Search for the cell housing the specified text and yield its (x, y) center coordinate. 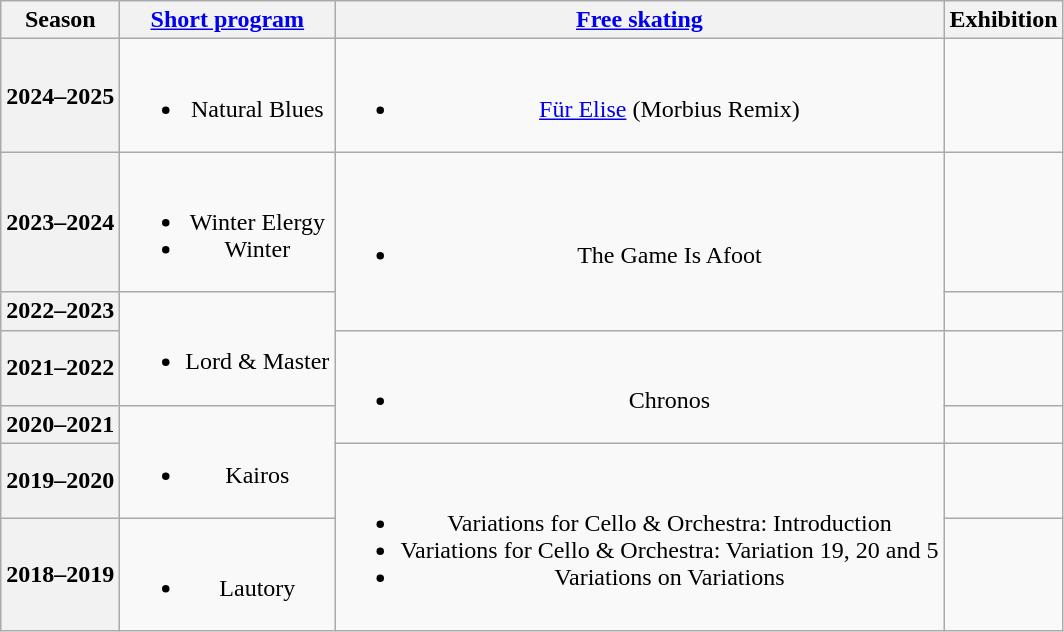
Winter ElergyWinter (228, 222)
Natural Blues (228, 96)
2021–2022 (60, 368)
Variations for Cello & Orchestra: IntroductionVariations for Cello & Orchestra: Variation 19, 20 and 5Variations on Variations (640, 537)
2022–2023 (60, 311)
2019–2020 (60, 480)
The Game Is Afoot (640, 241)
Lord & Master (228, 348)
Exhibition (1004, 20)
Season (60, 20)
2023–2024 (60, 222)
2024–2025 (60, 96)
2018–2019 (60, 574)
Lautory (228, 574)
Für Elise (Morbius Remix) (640, 96)
Chronos (640, 386)
2020–2021 (60, 424)
Free skating (640, 20)
Short program (228, 20)
Kairos (228, 462)
